Scan for the cell matching the given text and deliver its (x, y) coordinate at center. 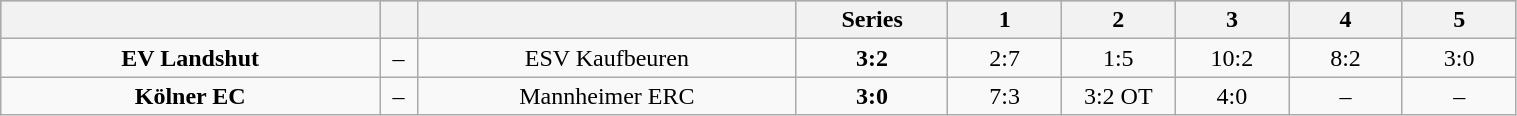
2 (1118, 20)
7:3 (1005, 96)
10:2 (1232, 58)
ESV Kaufbeuren (606, 58)
1 (1005, 20)
2:7 (1005, 58)
4:0 (1232, 96)
8:2 (1346, 58)
Series (872, 20)
Kölner EC (190, 96)
5 (1459, 20)
1:5 (1118, 58)
3:2 (872, 58)
3 (1232, 20)
3:2 OT (1118, 96)
Mannheimer ERC (606, 96)
EV Landshut (190, 58)
4 (1346, 20)
